For the text-containing cell, return its midpoint in (x, y) coordinate format. 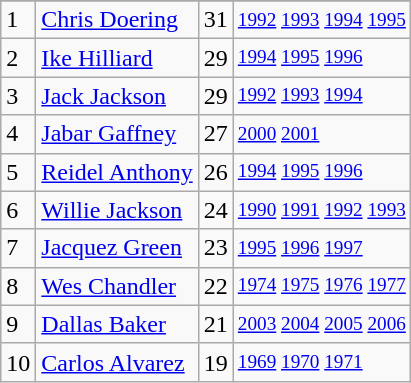
21 (216, 324)
Willie Jackson (117, 210)
1992 1993 1994 (322, 96)
31 (216, 20)
8 (18, 286)
6 (18, 210)
4 (18, 134)
5 (18, 172)
7 (18, 248)
Reidel Anthony (117, 172)
Jack Jackson (117, 96)
19 (216, 362)
2003 2004 2005 2006 (322, 324)
1 (18, 20)
Jacquez Green (117, 248)
Ike Hilliard (117, 58)
1990 1991 1992 1993 (322, 210)
Carlos Alvarez (117, 362)
2000 2001 (322, 134)
2 (18, 58)
9 (18, 324)
1992 1993 1994 1995 (322, 20)
1974 1975 1976 1977 (322, 286)
23 (216, 248)
10 (18, 362)
3 (18, 96)
26 (216, 172)
27 (216, 134)
Dallas Baker (117, 324)
24 (216, 210)
Jabar Gaffney (117, 134)
1995 1996 1997 (322, 248)
Wes Chandler (117, 286)
1969 1970 1971 (322, 362)
Chris Doering (117, 20)
22 (216, 286)
